From the cell containing the given text, extract its center point as (X, Y) coordinate. 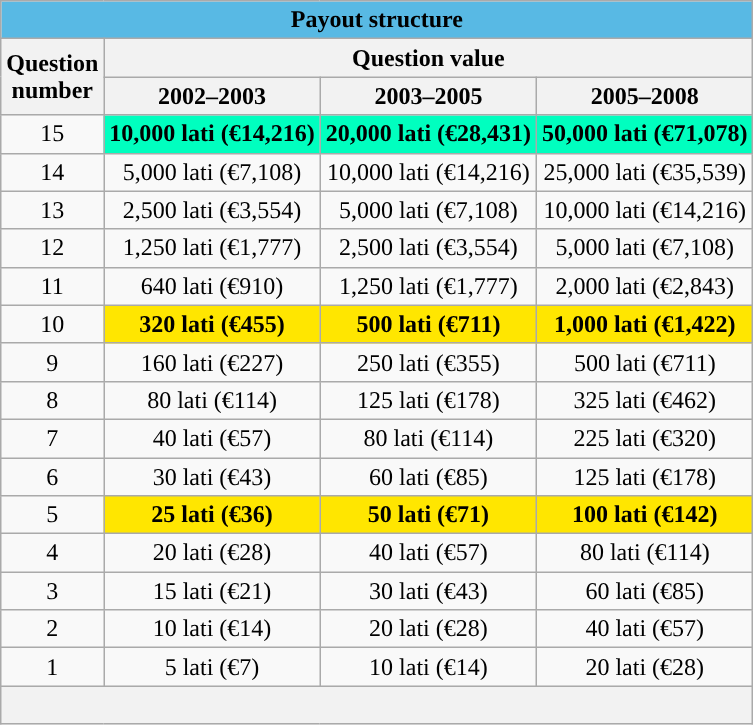
100 lati (€142) (645, 515)
1,000 lati (€1,422) (645, 324)
20,000 lati (€28,431) (428, 134)
12 (52, 248)
2003–2005 (428, 96)
8 (52, 400)
2,000 lati (€2,843) (645, 286)
250 lati (€355) (428, 362)
13 (52, 210)
10 (52, 324)
6 (52, 477)
11 (52, 286)
Question value (428, 58)
15 (52, 134)
2005–2008 (645, 96)
14 (52, 172)
325 lati (€462) (645, 400)
7 (52, 438)
15 lati (€21) (212, 591)
225 lati (€320) (645, 438)
25 lati (€36) (212, 515)
Questionnumber (52, 77)
640 lati (€910) (212, 286)
25,000 lati (€35,539) (645, 172)
9 (52, 362)
1 (52, 667)
50,000 lati (€71,078) (645, 134)
2 (52, 629)
3 (52, 591)
4 (52, 553)
320 lati (€455) (212, 324)
Payout structure (377, 20)
5 (52, 515)
160 lati (€227) (212, 362)
5 lati (€7) (212, 667)
50 lati (€71) (428, 515)
2002–2003 (212, 96)
